Return the (X, Y) coordinate for the center point of the cell that contains the specified text.  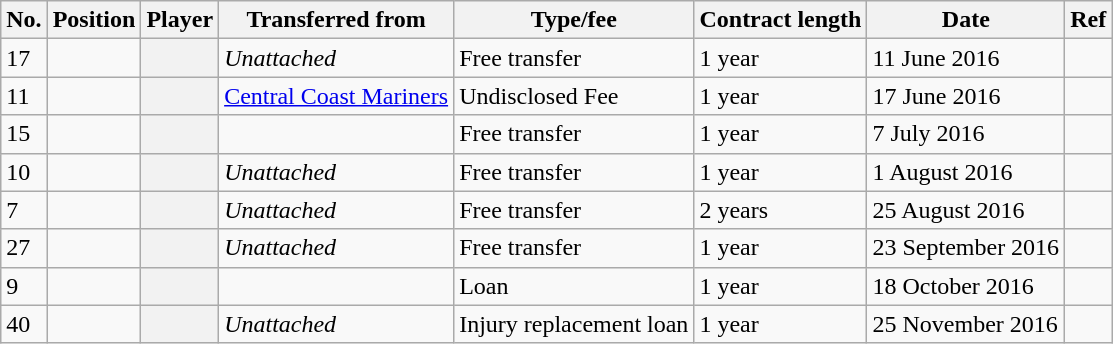
25 August 2016 (966, 210)
25 November 2016 (966, 324)
18 October 2016 (966, 286)
Central Coast Mariners (336, 96)
Date (966, 20)
Contract length (780, 20)
Transferred from (336, 20)
10 (24, 172)
Type/fee (574, 20)
23 September 2016 (966, 248)
11 June 2016 (966, 58)
2 years (780, 210)
Ref (1088, 20)
Player (180, 20)
15 (24, 134)
1 August 2016 (966, 172)
No. (24, 20)
7 July 2016 (966, 134)
11 (24, 96)
Position (94, 20)
Undisclosed Fee (574, 96)
40 (24, 324)
9 (24, 286)
27 (24, 248)
17 (24, 58)
17 June 2016 (966, 96)
Injury replacement loan (574, 324)
Loan (574, 286)
7 (24, 210)
